Determine the (x, y) coordinate at the center of the cell enclosing the given text.  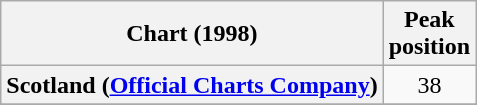
Peakposition (429, 34)
38 (429, 85)
Scotland (Official Charts Company) (192, 85)
Chart (1998) (192, 34)
